Search for the cell housing the specified text and yield its [x, y] center coordinate. 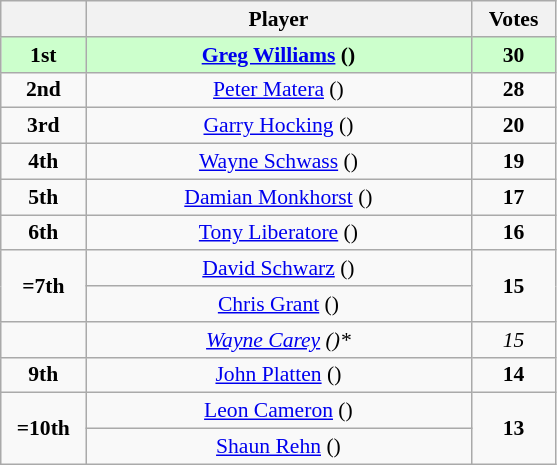
17 [514, 197]
Player [278, 19]
28 [514, 90]
Chris Grant () [278, 304]
Leon Cameron () [278, 411]
1st [44, 55]
Damian Monkhorst () [278, 197]
2nd [44, 90]
Tony Liberatore () [278, 233]
6th [44, 233]
13 [514, 428]
9th [44, 375]
3rd [44, 126]
19 [514, 162]
David Schwarz () [278, 269]
Wayne Schwass () [278, 162]
16 [514, 233]
Votes [514, 19]
20 [514, 126]
Wayne Carey ()* [278, 340]
=10th [44, 428]
30 [514, 55]
Greg Williams () [278, 55]
5th [44, 197]
14 [514, 375]
4th [44, 162]
John Platten () [278, 375]
Peter Matera () [278, 90]
=7th [44, 286]
Garry Hocking () [278, 126]
Shaun Rehn () [278, 447]
